Pinpoint the cell where the given text exists, returning its [x, y] midpoint coordinate. 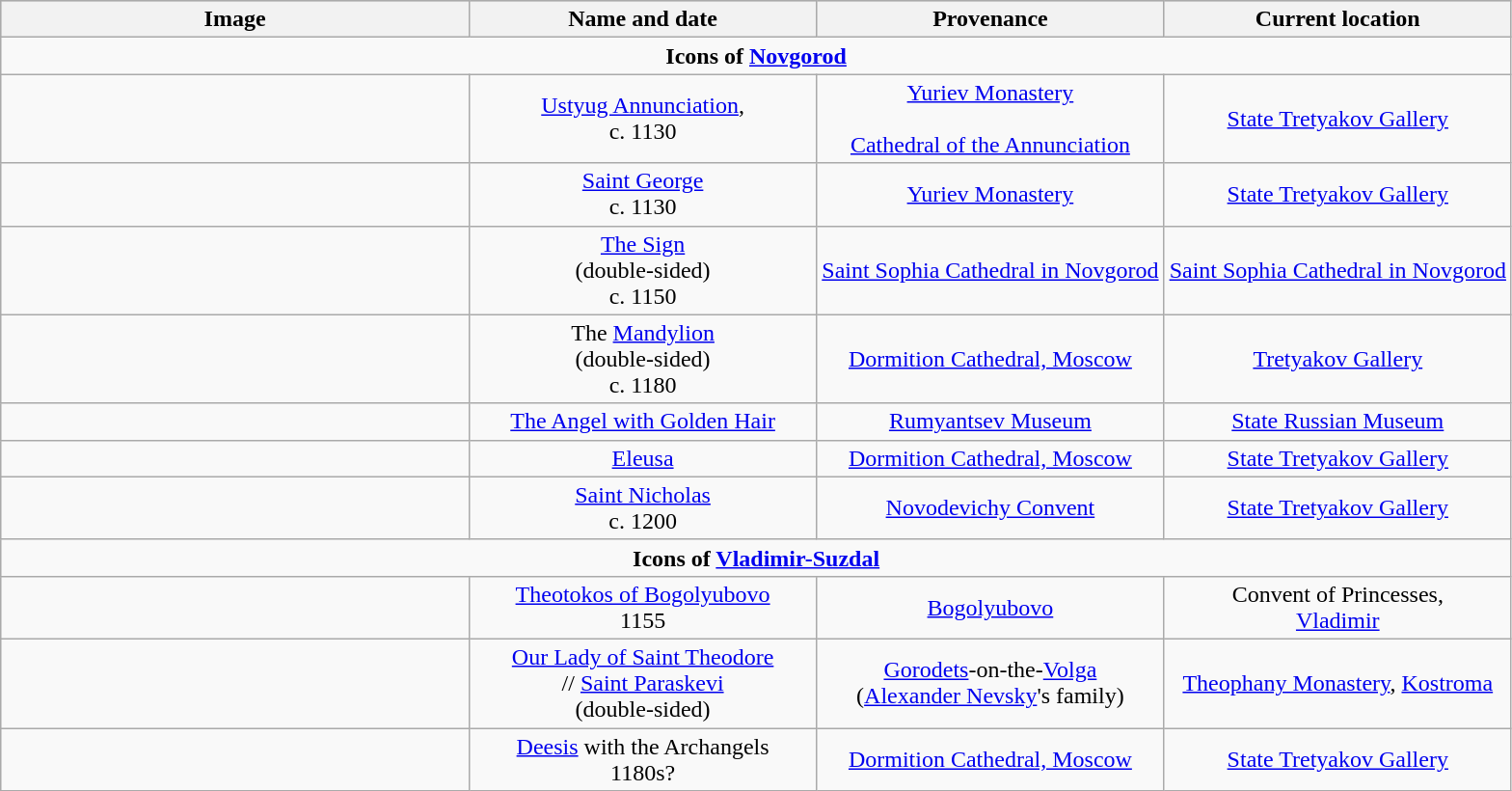
Deesis with the Archangels1180s? [642, 758]
Yuriev Monastery [990, 195]
Rumyantsev Museum [990, 422]
Saint Georgec. 1130 [642, 195]
Image [235, 19]
State Russian Museum [1337, 422]
Ustyug Annunciation, c. 1130 [642, 119]
The Mandylion(double-sided)c. 1180 [642, 359]
The Angel with Golden Hair [642, 422]
Our Lady of Saint Theodore// Saint Paraskevi(double-sided) [642, 683]
Icons of Novgorod [756, 56]
Icons of Vladimir-Suzdal [756, 558]
Name and date [642, 19]
The Sign(double-sided)c. 1150 [642, 270]
Theophany Monastery, Kostroma [1337, 683]
Bogolyubovo [990, 608]
Theotokos of Bogolyubovo1155 [642, 608]
Current location [1337, 19]
Gorodets-on-the-Volga(Alexander Nevsky's family) [990, 683]
Yuriev MonasteryCathedral of the Annunciation [990, 119]
Convent of Princesses,Vladimir [1337, 608]
Novodevichy Convent [990, 507]
Tretyakov Gallery [1337, 359]
Saint Nicholasc. 1200 [642, 507]
Provenance [990, 19]
Eleusa [642, 458]
